Find where the given text appears and provide that cell's center as [x, y] coordinate. 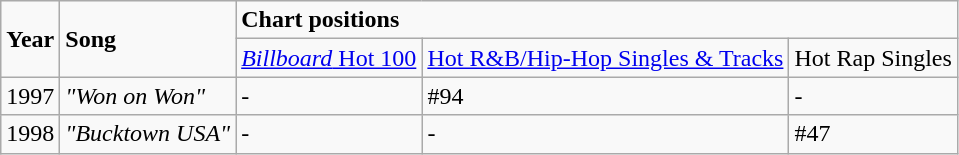
Billboard Hot 100 [329, 58]
Hot R&B/Hip-Hop Singles & Tracks [606, 58]
"Bucktown USA" [148, 134]
#94 [606, 96]
Chart positions [597, 20]
#47 [873, 134]
"Won on Won" [148, 96]
Hot Rap Singles [873, 58]
Song [148, 39]
Year [30, 39]
1998 [30, 134]
1997 [30, 96]
